Extract the [x, y] coordinate from the center of the cell holding the provided text.  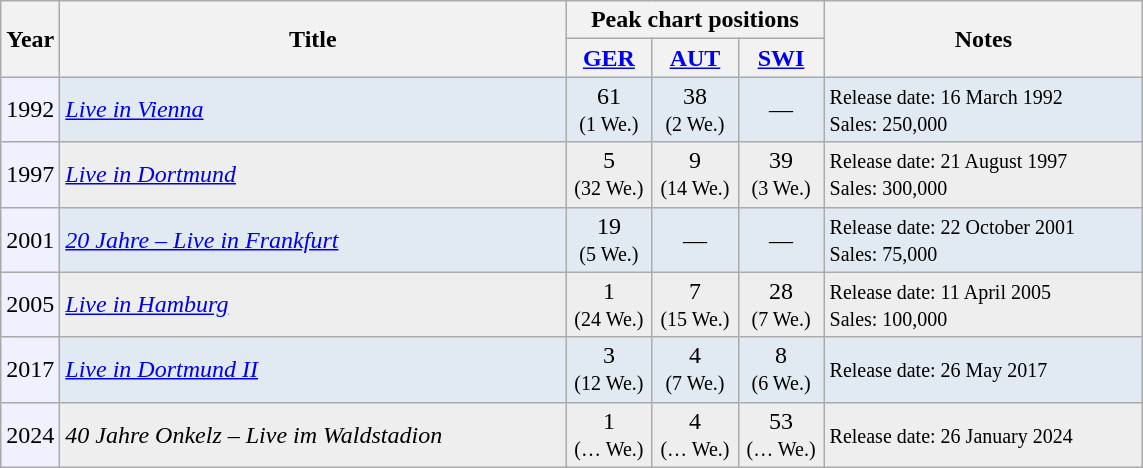
Live in Dortmund II [313, 370]
1992 [30, 110]
Live in Hamburg [313, 304]
Live in Dortmund [313, 174]
9 (14 We.) [695, 174]
20 Jahre – Live in Frankfurt [313, 240]
38 (2 We.) [695, 110]
Year [30, 39]
1997 [30, 174]
2001 [30, 240]
Release date: 26 January 2024 [984, 434]
Title [313, 39]
39 (3 We.) [781, 174]
4 (7 We.) [695, 370]
19 (5 We.) [609, 240]
1(… We.) [609, 434]
Release date: 26 May 2017 [984, 370]
5 (32 We.) [609, 174]
Notes [984, 39]
4 (… We.) [695, 434]
Release date: 11 April 2005 Sales: 100,000 [984, 304]
40 Jahre Onkelz – Live im Waldstadion [313, 434]
Release date: 22 October 2001 Sales: 75,000 [984, 240]
7 (15 We.) [695, 304]
3 (12 We.) [609, 370]
8 (6 We.) [781, 370]
1(24 We.) [609, 304]
Live in Vienna [313, 110]
61 (1 We.) [609, 110]
53(… We.) [781, 434]
2024 [30, 434]
2017 [30, 370]
2005 [30, 304]
Release date: 21 August 1997 Sales: 300,000 [984, 174]
SWI [781, 58]
Peak chart positions [695, 20]
28 (7 We.) [781, 304]
Release date: 16 March 1992 Sales: 250,000 [984, 110]
AUT [695, 58]
GER [609, 58]
